Scan for the cell matching the given text and deliver its (X, Y) coordinate at center. 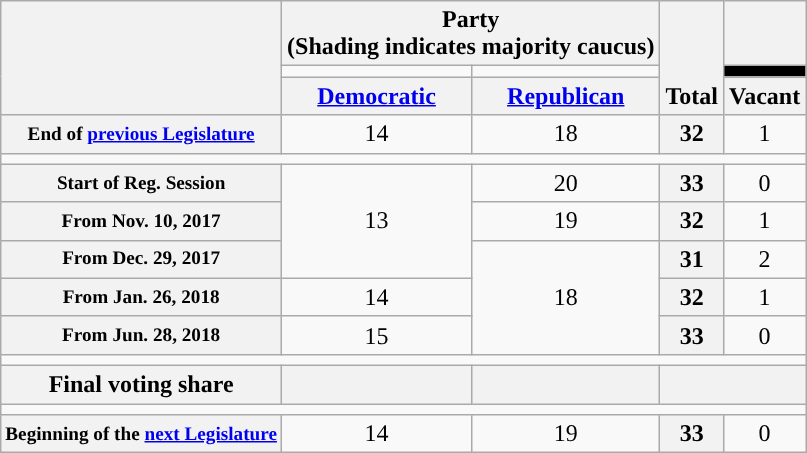
Vacant (764, 96)
Beginning of the next Legislature (142, 434)
From Jun. 28, 2018 (142, 335)
31 (692, 259)
Party (Shading indicates majority caucus) (471, 34)
Republican (566, 96)
20 (566, 183)
15 (377, 335)
From Jan. 26, 2018 (142, 297)
From Dec. 29, 2017 (142, 259)
Start of Reg. Session (142, 183)
Final voting share (142, 384)
Total (692, 58)
Democratic (377, 96)
From Nov. 10, 2017 (142, 221)
13 (377, 221)
2 (764, 259)
End of previous Legislature (142, 134)
